Detect which cell encompasses the target text, then output its (X, Y) center coordinate. 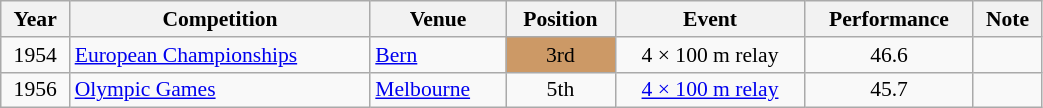
Melbourne (438, 90)
Event (710, 19)
46.6 (889, 55)
5th (560, 90)
Position (560, 19)
Olympic Games (220, 90)
45.7 (889, 90)
Competition (220, 19)
Performance (889, 19)
1954 (36, 55)
Note (1008, 19)
Bern (438, 55)
1956 (36, 90)
Venue (438, 19)
European Championships (220, 55)
3rd (560, 55)
Year (36, 19)
